Identify which cell holds the provided text, then report its (X, Y) central coordinate. 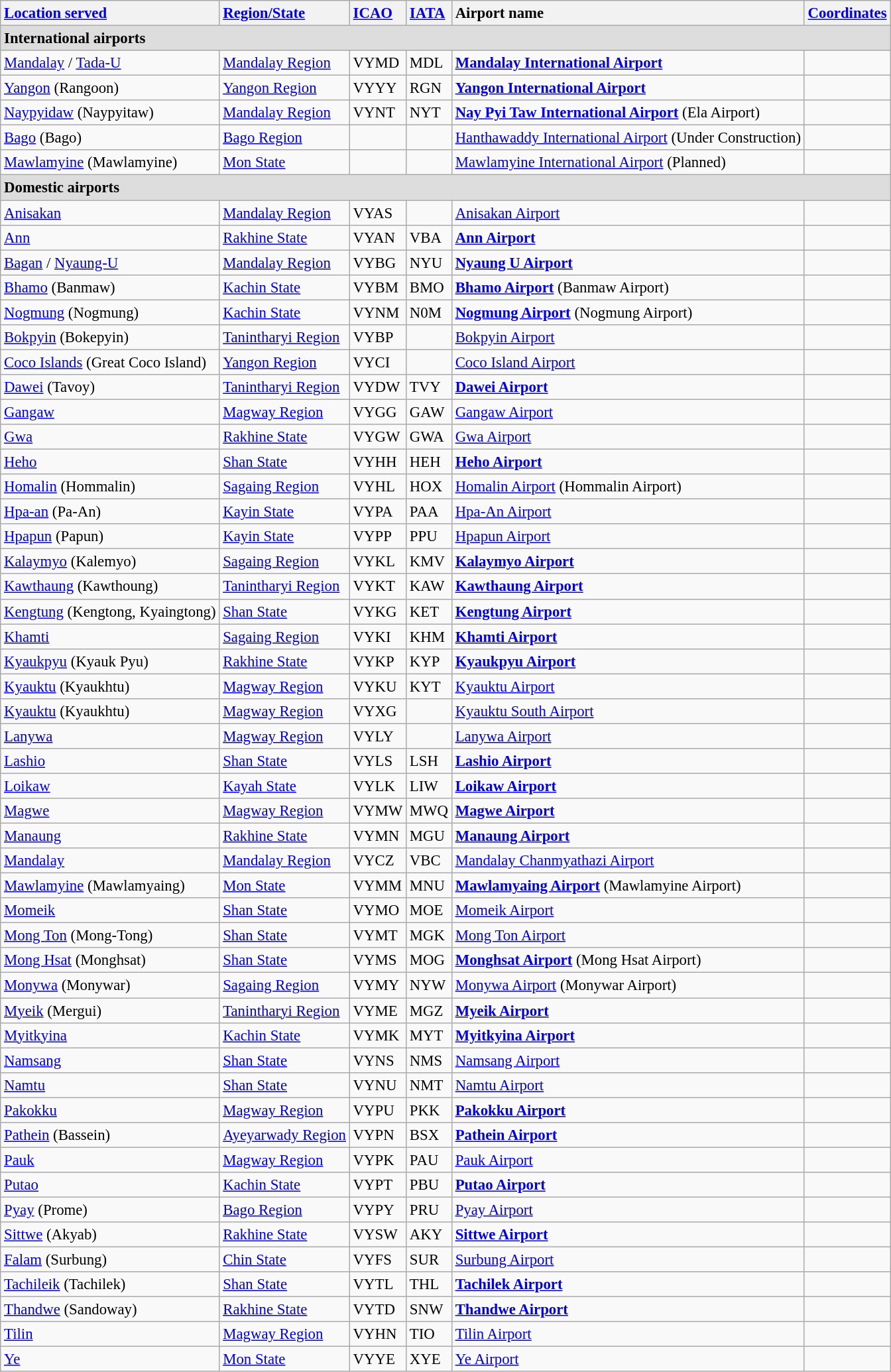
VYAN (378, 237)
PAA (430, 512)
Yangon (Rangoon) (110, 88)
Kyauktu Airport (628, 686)
MYT (430, 1035)
Heho (110, 462)
Pakokku (110, 1110)
Myitkyina (110, 1035)
Dawei (Tavoy) (110, 387)
VYPY (378, 1210)
Kyaukpyu (Kyauk Pyu) (110, 661)
Mong Ton (Mong-Tong) (110, 936)
VYPK (378, 1160)
MWQ (430, 811)
Nyaung U Airport (628, 263)
Tachileik (Tachilek) (110, 1284)
Bokpyin Airport (628, 338)
Bagan / Nyaung-U (110, 263)
BMO (430, 287)
Bhamo Airport (Banmaw Airport) (628, 287)
VYPA (378, 512)
Location served (110, 13)
VYPN (378, 1135)
Ye Airport (628, 1359)
Airport name (628, 13)
VYMS (378, 961)
N0M (430, 312)
VYMM (378, 886)
VYNU (378, 1085)
Gangaw (110, 412)
VYYE (378, 1359)
Namsang (110, 1060)
VYCZ (378, 861)
TVY (430, 387)
VYBG (378, 263)
Momeik (110, 910)
VBA (430, 237)
Lashio Airport (628, 761)
VYHH (378, 462)
VYKI (378, 637)
MNU (430, 886)
KYT (430, 686)
Kalaymyo Airport (628, 562)
Ann (110, 237)
SNW (430, 1310)
Hpapun (Papun) (110, 536)
Magwe Airport (628, 811)
VYFS (378, 1260)
Tilin Airport (628, 1334)
Kawthaung (Kawthoung) (110, 587)
Chin State (284, 1260)
Putao Airport (628, 1185)
KMV (430, 562)
GAW (430, 412)
Anisakan Airport (628, 213)
XYE (430, 1359)
Kengtung Airport (628, 611)
VYKP (378, 661)
Hanthawaddy International Airport (Under Construction) (628, 138)
Sittwe (Akyab) (110, 1235)
VYDW (378, 387)
NMS (430, 1060)
KAW (430, 587)
VYMY (378, 985)
Hpapun Airport (628, 536)
Lanywa (110, 736)
NMT (430, 1085)
Khamti Airport (628, 637)
Ye (110, 1359)
VYBP (378, 338)
PAU (430, 1160)
Hpa-An Airport (628, 512)
Nay Pyi Taw International Airport (Ela Airport) (628, 113)
Dawei Airport (628, 387)
MOE (430, 910)
THL (430, 1284)
TIO (430, 1334)
Anisakan (110, 213)
ICAO (378, 13)
Bhamo (Banmaw) (110, 287)
VYPP (378, 536)
Namtu Airport (628, 1085)
Pakokku Airport (628, 1110)
Homalin Airport (Hommalin Airport) (628, 487)
Pauk Airport (628, 1160)
Sittwe Airport (628, 1235)
Pyay Airport (628, 1210)
Falam (Surbung) (110, 1260)
GWA (430, 437)
Namtu (110, 1085)
Lashio (110, 761)
Mawlamyine International Airport (Planned) (628, 162)
KYP (430, 661)
Magwe (110, 811)
Mandalay Chanmyathazi Airport (628, 861)
Gwa (110, 437)
Bago (Bago) (110, 138)
Region/State (284, 13)
Kyauktu South Airport (628, 712)
VYPT (378, 1185)
PKK (430, 1110)
VYHN (378, 1334)
Loikaw (110, 786)
Kawthaung Airport (628, 587)
Pyay (Prome) (110, 1210)
Kayah State (284, 786)
VYCI (378, 362)
SUR (430, 1260)
Ayeyarwady Region (284, 1135)
VYGW (378, 437)
Thandwe Airport (628, 1310)
Khamti (110, 637)
Monywa (Monywar) (110, 985)
Mong Hsat (Monghsat) (110, 961)
VYMT (378, 936)
VYNT (378, 113)
VYHL (378, 487)
Gangaw Airport (628, 412)
HEH (430, 462)
VYMD (378, 63)
Surbung Airport (628, 1260)
VYYY (378, 88)
LSH (430, 761)
VYKT (378, 587)
Myitkyina Airport (628, 1035)
PBU (430, 1185)
VYNM (378, 312)
Ann Airport (628, 237)
Kengtung (Kengtong, Kyaingtong) (110, 611)
NYW (430, 985)
BSX (430, 1135)
VYAS (378, 213)
International airports (445, 38)
KHM (430, 637)
Lanywa Airport (628, 736)
Coco Island Airport (628, 362)
Monywa Airport (Monywar Airport) (628, 985)
Nogmung Airport (Nogmung Airport) (628, 312)
VYLY (378, 736)
VYMN (378, 836)
VYXG (378, 712)
RGN (430, 88)
Domestic airports (445, 188)
VBC (430, 861)
Tilin (110, 1334)
VYLS (378, 761)
MOG (430, 961)
VYKU (378, 686)
Myeik Airport (628, 1011)
Monghsat Airport (Mong Hsat Airport) (628, 961)
Thandwe (Sandoway) (110, 1310)
VYNS (378, 1060)
Mong Ton Airport (628, 936)
Pauk (110, 1160)
Coordinates (847, 13)
LIW (430, 786)
MDL (430, 63)
Pathein Airport (628, 1135)
Pathein (Bassein) (110, 1135)
MGK (430, 936)
MGU (430, 836)
HOX (430, 487)
IATA (430, 13)
Yangon International Airport (628, 88)
Naypyidaw (Naypyitaw) (110, 113)
Kalaymyo (Kalemyo) (110, 562)
Mawlamyine (Mawlamyine) (110, 162)
VYLK (378, 786)
VYMW (378, 811)
VYMO (378, 910)
Mandalay (110, 861)
Loikaw Airport (628, 786)
Mawlamyine (Mawlamyaing) (110, 886)
Kyaukpyu Airport (628, 661)
KET (430, 611)
Manaung (110, 836)
Heho Airport (628, 462)
Mandalay / Tada-U (110, 63)
Putao (110, 1185)
PRU (430, 1210)
VYTL (378, 1284)
Momeik Airport (628, 910)
VYMK (378, 1035)
Gwa Airport (628, 437)
VYPU (378, 1110)
Tachilek Airport (628, 1284)
AKY (430, 1235)
VYKG (378, 611)
VYBM (378, 287)
MGZ (430, 1011)
Hpa-an (Pa-An) (110, 512)
VYSW (378, 1235)
VYKL (378, 562)
Manaung Airport (628, 836)
Myeik (Mergui) (110, 1011)
Mawlamyaing Airport (Mawlamyine Airport) (628, 886)
VYME (378, 1011)
NYU (430, 263)
Mandalay International Airport (628, 63)
PPU (430, 536)
VYTD (378, 1310)
Bokpyin (Bokepyin) (110, 338)
Coco Islands (Great Coco Island) (110, 362)
Nogmung (Nogmung) (110, 312)
Homalin (Hommalin) (110, 487)
VYGG (378, 412)
NYT (430, 113)
Namsang Airport (628, 1060)
